Return (x, y) of the center of cell containing provided text 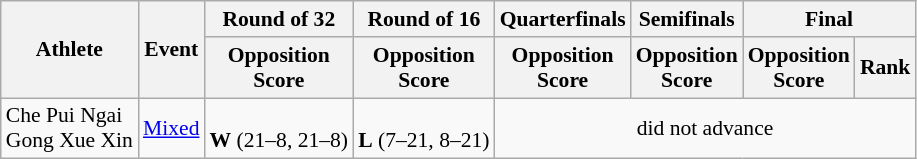
L (7–21, 8–21) (424, 128)
Semifinals (687, 19)
Round of 32 (278, 19)
Rank (886, 68)
Round of 16 (424, 19)
W (21–8, 21–8) (278, 128)
did not advance (706, 128)
Quarterfinals (563, 19)
Event (171, 50)
Final (830, 19)
Mixed (171, 128)
Che Pui Ngai Gong Xue Xin (70, 128)
Athlete (70, 50)
